Return (x, y) of the center of cell containing provided text 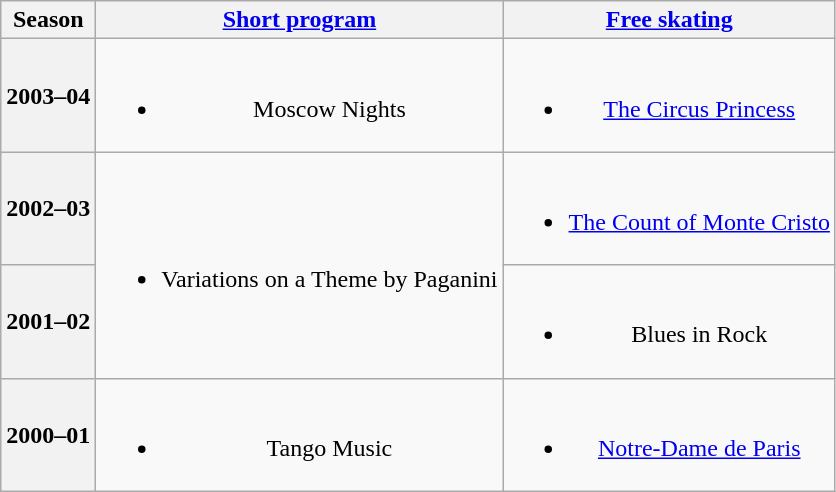
Free skating (669, 20)
2001–02 (48, 322)
2003–04 (48, 96)
Blues in Rock (669, 322)
Short program (300, 20)
Moscow Nights (300, 96)
Tango Music (300, 434)
The Count of Monte Cristo (669, 208)
Notre-Dame de Paris (669, 434)
2002–03 (48, 208)
The Circus Princess (669, 96)
2000–01 (48, 434)
Season (48, 20)
Variations on a Theme by Paganini (300, 265)
